For the text-containing cell, return its midpoint in (x, y) coordinate format. 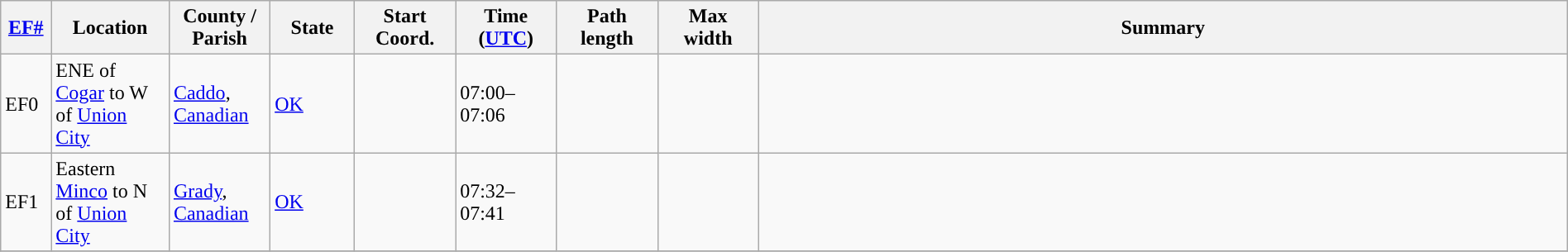
Time (UTC) (506, 28)
EF# (26, 28)
Max width (708, 28)
07:32–07:41 (506, 202)
ENE of Cogar to W of Union City (111, 104)
Summary (1163, 28)
07:00–07:06 (506, 104)
Location (111, 28)
State (313, 28)
Grady, Canadian (219, 202)
EF0 (26, 104)
County / Parish (219, 28)
Caddo, Canadian (219, 104)
EF1 (26, 202)
Start Coord. (404, 28)
Path length (607, 28)
Eastern Minco to N of Union City (111, 202)
